Provide the (X, Y) coordinate of the cell's center where the given text is located.  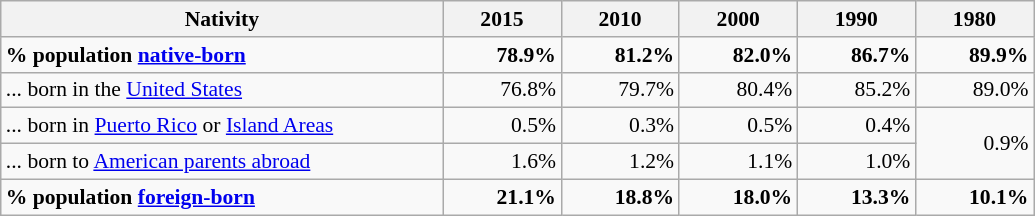
Nativity (222, 19)
0.3% (620, 126)
1980 (974, 19)
18.8% (620, 197)
1.0% (856, 162)
78.9% (502, 55)
... born in the United States (222, 90)
85.2% (856, 90)
1.2% (620, 162)
2015 (502, 19)
13.3% (856, 197)
2010 (620, 19)
% population native-born (222, 55)
89.0% (974, 90)
... born in Puerto Rico or Island Areas (222, 126)
0.4% (856, 126)
21.1% (502, 197)
% population foreign-born (222, 197)
0.9% (974, 144)
81.2% (620, 55)
80.4% (738, 90)
82.0% (738, 55)
79.7% (620, 90)
... born to American parents abroad (222, 162)
18.0% (738, 197)
89.9% (974, 55)
86.7% (856, 55)
1990 (856, 19)
2000 (738, 19)
10.1% (974, 197)
76.8% (502, 90)
1.1% (738, 162)
1.6% (502, 162)
